Scan for the cell matching the given text and deliver its (x, y) coordinate at center. 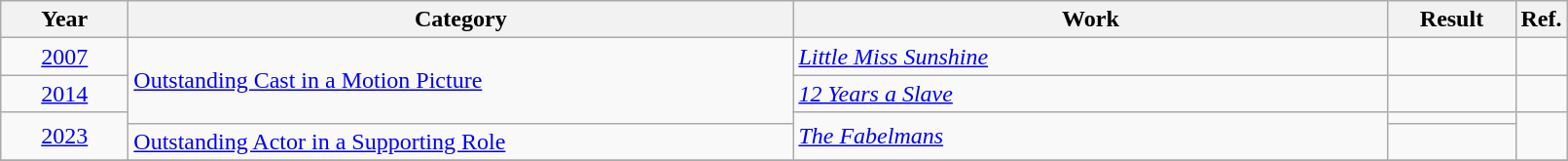
Outstanding Cast in a Motion Picture (461, 80)
Result (1452, 20)
Work (1090, 20)
2014 (64, 94)
2023 (64, 137)
12 Years a Slave (1090, 94)
2007 (64, 57)
Category (461, 20)
The Fabelmans (1090, 137)
Year (64, 20)
Outstanding Actor in a Supporting Role (461, 141)
Little Miss Sunshine (1090, 57)
Ref. (1542, 20)
